Detect which cell encompasses the target text, then output its (X, Y) center coordinate. 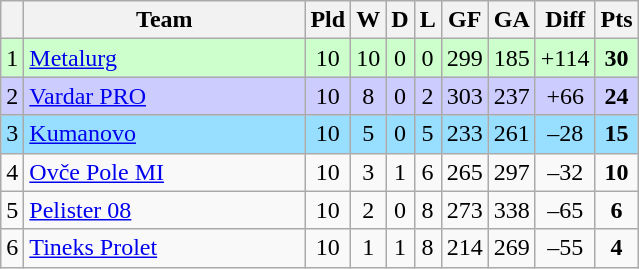
Pld (328, 20)
15 (616, 134)
Pelister 08 (164, 210)
269 (512, 248)
Metalurg (164, 58)
297 (512, 172)
GA (512, 20)
261 (512, 134)
GF (464, 20)
L (428, 20)
Tineks Prolet (164, 248)
W (368, 20)
Team (164, 20)
185 (512, 58)
Vardar PRO (164, 96)
24 (616, 96)
233 (464, 134)
214 (464, 248)
Ovče Pole MI (164, 172)
303 (464, 96)
Pts (616, 20)
–65 (565, 210)
237 (512, 96)
265 (464, 172)
–32 (565, 172)
Diff (565, 20)
D (400, 20)
Kumanovo (164, 134)
+114 (565, 58)
–55 (565, 248)
299 (464, 58)
338 (512, 210)
30 (616, 58)
–28 (565, 134)
+66 (565, 96)
273 (464, 210)
